For the text-containing cell, return its midpoint in [X, Y] coordinate format. 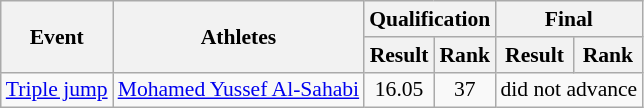
Event [57, 36]
16.05 [399, 90]
Final [568, 19]
Qualification [430, 19]
did not advance [568, 90]
37 [464, 90]
Triple jump [57, 90]
Mohamed Yussef Al-Sahabi [239, 90]
Athletes [239, 36]
